Output the (x, y) coordinate of the center of the cell containing the given text.  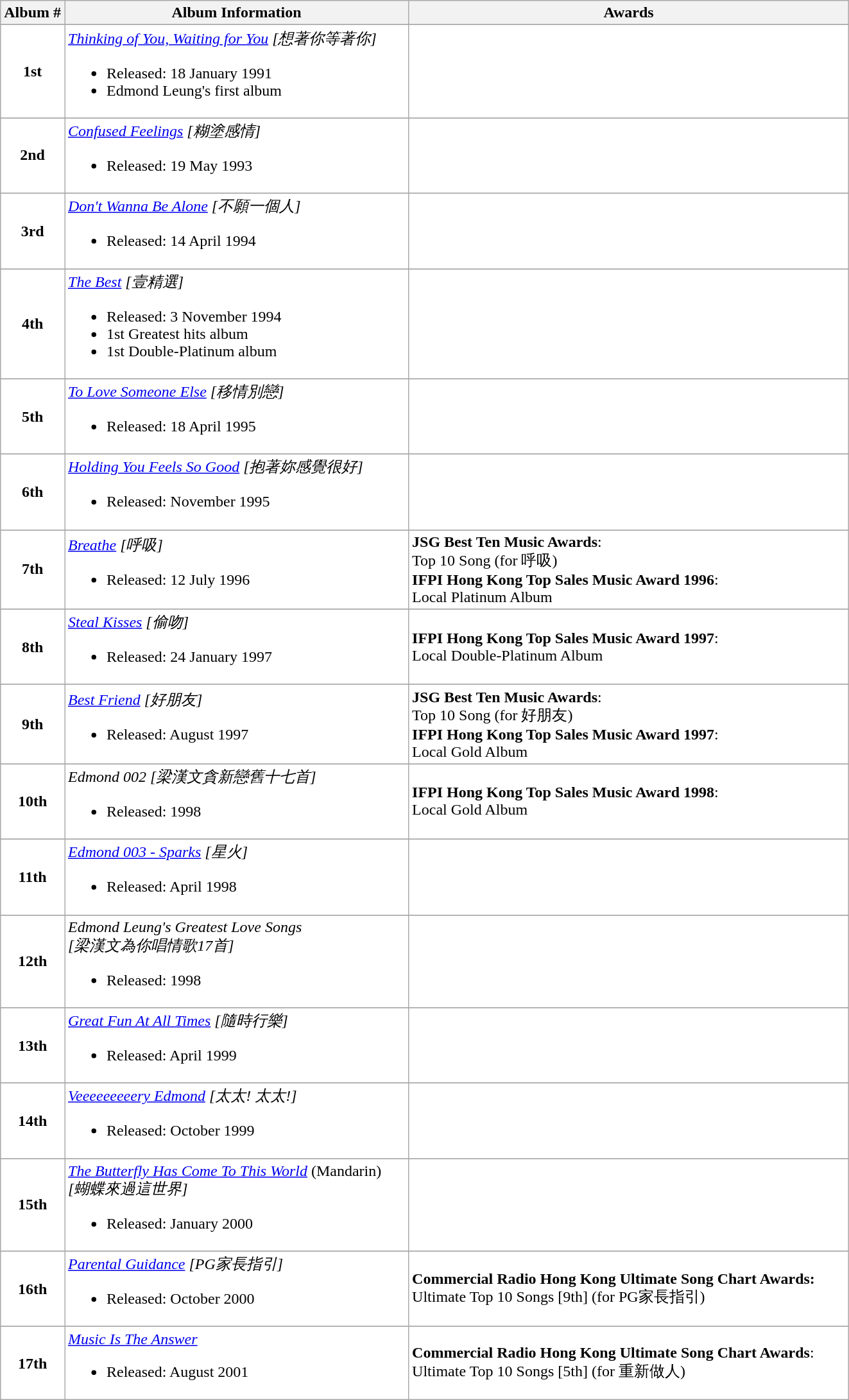
Edmond Leung's Greatest Love Songs [梁漢文為你唱情歌17首]Released: 1998 (236, 962)
Great Fun At All Times [隨時行樂]Released: April 1999 (236, 1046)
The Butterfly Has Come To This World (Mandarin) [蝴蝶來過這世界]Released: January 2000 (236, 1206)
To Love Someone Else [移情別戀]Released: 18 April 1995 (236, 417)
Commercial Radio Hong Kong Ultimate Song Chart Awards:Ultimate Top 10 Songs [9th] (for PG家長指引) (629, 1289)
Awards (629, 13)
Holding You Feels So Good [抱著妳感覺很好]Released: November 1995 (236, 492)
8th (33, 647)
3rd (33, 231)
10th (33, 802)
Thinking of You, Waiting for You [想著你等著你]Released: 18 January 1991Edmond Leung's first album (236, 72)
Album # (33, 13)
Music Is The AnswerReleased: August 2001 (236, 1363)
The Best [壹精選]Released: 3 November 19941st Greatest hits album1st Double-Platinum album (236, 324)
IFPI Hong Kong Top Sales Music Award 1997: Local Double-Platinum Album (629, 647)
Steal Kisses [偷吻]Released: 24 January 1997 (236, 647)
11th (33, 877)
Commercial Radio Hong Kong Ultimate Song Chart Awards:Ultimate Top 10 Songs [5th] (for 重新做人) (629, 1363)
Veeeeeeeeery Edmond [太太! 太太!]Released: October 1999 (236, 1121)
Don't Wanna Be Alone [不願一個人]Released: 14 April 1994 (236, 231)
Edmond 002 [梁漢文貪新戀舊十七首]Released: 1998 (236, 802)
Edmond 003 - Sparks [星火]Released: April 1998 (236, 877)
17th (33, 1363)
IFPI Hong Kong Top Sales Music Award 1998: Local Gold Album (629, 802)
JSG Best Ten Music Awards: Top 10 Song (for 好朋友) IFPI Hong Kong Top Sales Music Award 1997: Local Gold Album (629, 724)
4th (33, 324)
12th (33, 962)
7th (33, 569)
JSG Best Ten Music Awards: Top 10 Song (for 呼吸) IFPI Hong Kong Top Sales Music Award 1996: Local Platinum Album (629, 569)
14th (33, 1121)
Breathe [呼吸]Released: 12 July 1996 (236, 569)
Parental Guidance [PG家長指引]Released: October 2000 (236, 1289)
Album Information (236, 13)
15th (33, 1206)
2nd (33, 155)
Best Friend [好朋友]Released: August 1997 (236, 724)
9th (33, 724)
5th (33, 417)
6th (33, 492)
16th (33, 1289)
Confused Feelings [糊塗感情]Released: 19 May 1993 (236, 155)
1st (33, 72)
13th (33, 1046)
